Scan for the cell matching the given text and deliver its (x, y) coordinate at center. 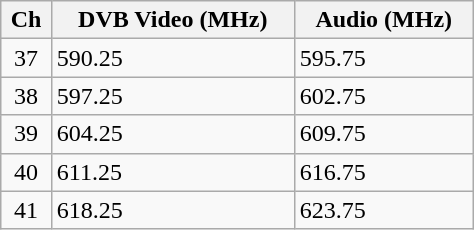
DVB Video (MHz) (172, 20)
602.75 (384, 96)
Audio (MHz) (384, 20)
623.75 (384, 210)
611.25 (172, 172)
597.25 (172, 96)
595.75 (384, 58)
Ch (26, 20)
38 (26, 96)
604.25 (172, 134)
618.25 (172, 210)
40 (26, 172)
590.25 (172, 58)
609.75 (384, 134)
39 (26, 134)
616.75 (384, 172)
41 (26, 210)
37 (26, 58)
